Locate the cell with the specified text and output its (x, y) center coordinate. 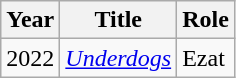
Ezat (206, 58)
Underdogs (118, 58)
Role (206, 20)
Year (30, 20)
Title (118, 20)
2022 (30, 58)
